Determine the (X, Y) coordinate at the center of the cell enclosing the given text.  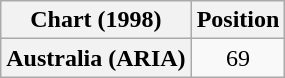
69 (238, 58)
Position (238, 20)
Australia (ARIA) (96, 58)
Chart (1998) (96, 20)
